Scan for the cell matching the given text and deliver its [x, y] coordinate at center. 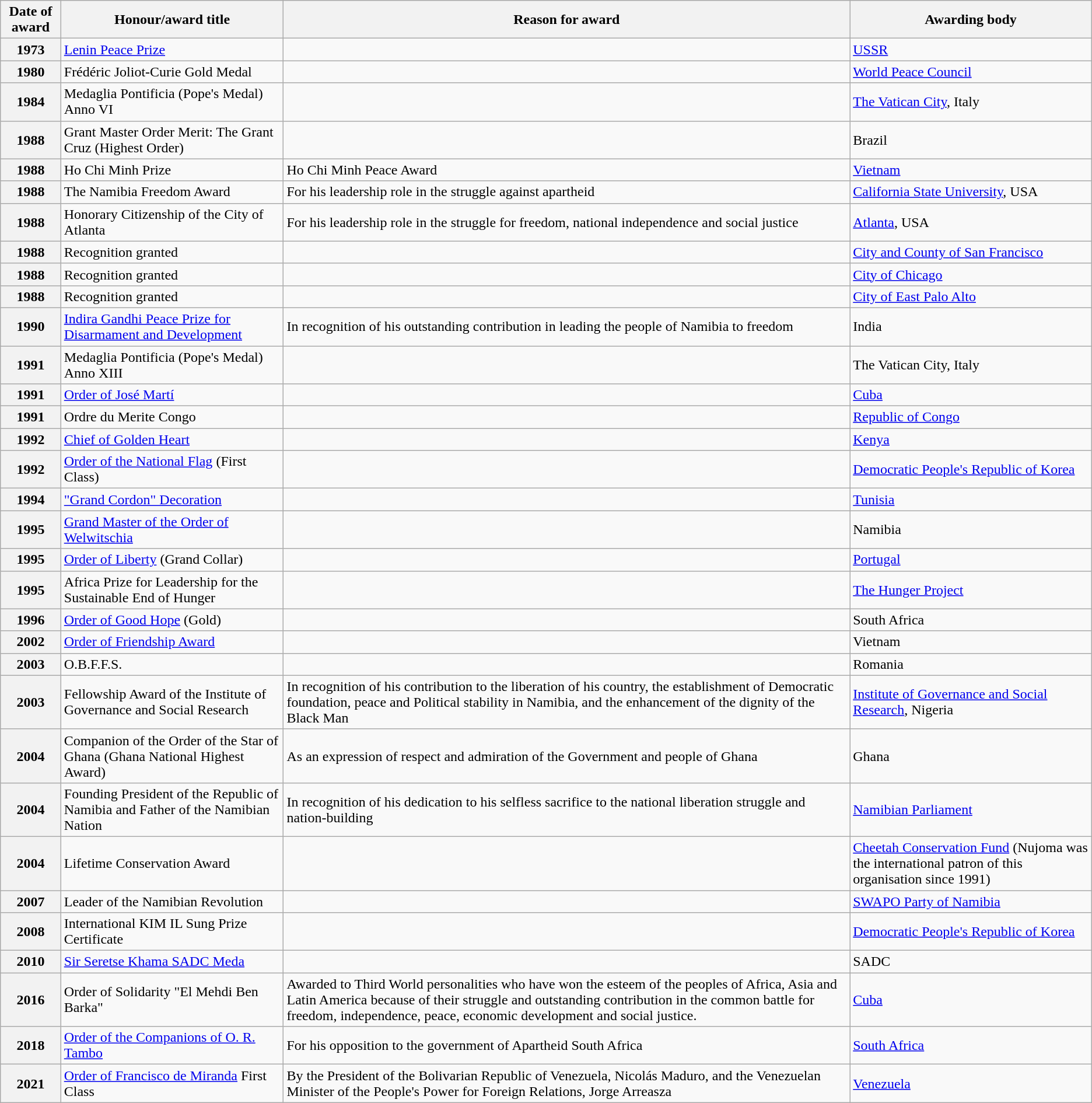
Order of the National Flag (First Class) [172, 469]
Order of Francisco de Miranda First Class [172, 1083]
Portugal [971, 560]
Medaglia Pontificia (Pope's Medal) Anno VI [172, 102]
2018 [31, 1046]
Namibian Parliament [971, 809]
2008 [31, 931]
Leader of the Namibian Revolution [172, 902]
Companion of the Order of the Star of Ghana (Ghana National Highest Award) [172, 756]
Fellowship Award of the Institute of Governance and Social Research [172, 702]
Sir Seretse Khama SADC Meda [172, 962]
International KIM IL Sung Prize Certificate [172, 931]
SADC [971, 962]
Founding President of the Republic of Namibia and Father of the Namibian Nation [172, 809]
Africa Prize for Leadership for the Sustainable End of Hunger [172, 589]
Order of Good Hope (Gold) [172, 620]
Order of Friendship Award [172, 642]
2002 [31, 642]
Grand Master of the Order of Welwitschia [172, 530]
Reason for award [567, 20]
Kenya [971, 439]
2007 [31, 902]
Frédéric Joliot-Curie Gold Medal [172, 72]
World Peace Council [971, 72]
Ordre du Merite Congo [172, 417]
Chief of Golden Heart [172, 439]
Lifetime Conservation Award [172, 863]
Institute of Governance and Social Research, Nigeria [971, 702]
Medaglia Pontificia (Pope's Medal) Anno XIII [172, 364]
2010 [31, 962]
For his leadership role in the struggle for freedom, national independence and social justice [567, 222]
2016 [31, 1000]
City of Chicago [971, 274]
Romania [971, 664]
Order of José Martí [172, 395]
1973 [31, 50]
2021 [31, 1083]
California State University, USA [971, 192]
City of East Palo Alto [971, 296]
Tunisia [971, 500]
As an expression of respect and admiration of the Government and people of Ghana [567, 756]
Lenin Peace Prize [172, 50]
1996 [31, 620]
1994 [31, 500]
Brazil [971, 140]
Honour/award title [172, 20]
O.B.F.F.S. [172, 664]
1990 [31, 327]
The Hunger Project [971, 589]
USSR [971, 50]
Order of Liberty (Grand Collar) [172, 560]
Awarding body [971, 20]
SWAPO Party of Namibia [971, 902]
Date of award [31, 20]
In recognition of his dedication to his selfless sacrifice to the national liberation struggle and nation-building [567, 809]
Ho Chi Minh Prize [172, 170]
In recognition of his outstanding contribution in leading the people of Namibia to freedom [567, 327]
1980 [31, 72]
India [971, 327]
Atlanta, USA [971, 222]
"Grand Cordon" Decoration [172, 500]
For his leadership role in the struggle against apartheid [567, 192]
Grant Master Order Merit: The Grant Cruz (Highest Order) [172, 140]
Venezuela [971, 1083]
For his opposition to the government of Apartheid South Africa [567, 1046]
1984 [31, 102]
Cheetah Conservation Fund (Nujoma was the international patron of this organisation since 1991) [971, 863]
Ho Chi Minh Peace Award [567, 170]
City and County of San Francisco [971, 252]
Republic of Congo [971, 417]
Order of Solidarity "El Mehdi Ben Barka" [172, 1000]
Indira Gandhi Peace Prize for Disarmament and Development [172, 327]
The Namibia Freedom Award [172, 192]
Ghana [971, 756]
Namibia [971, 530]
Order of the Companions of O. R. Tambo [172, 1046]
Honorary Citizenship of the City of Atlanta [172, 222]
